Locate the cell with the specified text and output its (x, y) center coordinate. 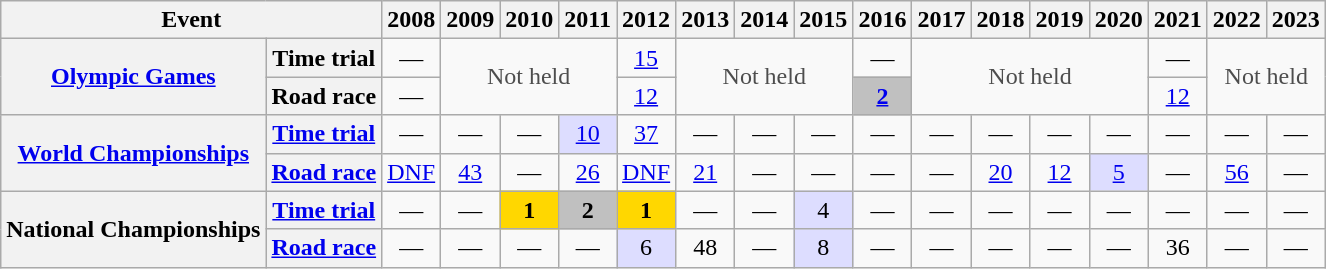
21 (706, 172)
National Championships (134, 229)
2014 (764, 20)
World Championships (134, 153)
2021 (1178, 20)
2011 (588, 20)
2022 (1236, 20)
8 (824, 248)
15 (646, 58)
2015 (824, 20)
36 (1178, 248)
2012 (646, 20)
26 (588, 172)
4 (824, 210)
2016 (882, 20)
2010 (530, 20)
56 (1236, 172)
Event (192, 20)
2008 (412, 20)
43 (470, 172)
20 (1000, 172)
Olympic Games (134, 77)
2018 (1000, 20)
2019 (1060, 20)
37 (646, 134)
6 (646, 248)
2009 (470, 20)
2017 (942, 20)
5 (1118, 172)
48 (706, 248)
2023 (1296, 20)
2013 (706, 20)
2020 (1118, 20)
10 (588, 134)
